Search for the cell housing the specified text and yield its (x, y) center coordinate. 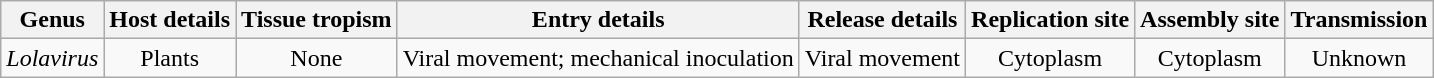
Assembly site (1210, 20)
Host details (170, 20)
Plants (170, 58)
Tissue tropism (317, 20)
Viral movement; mechanical inoculation (598, 58)
Entry details (598, 20)
None (317, 58)
Transmission (1359, 20)
Unknown (1359, 58)
Replication site (1050, 20)
Release details (882, 20)
Lolavirus (52, 58)
Viral movement (882, 58)
Genus (52, 20)
